Return the [X, Y] coordinate for the center point of the cell that contains the specified text.  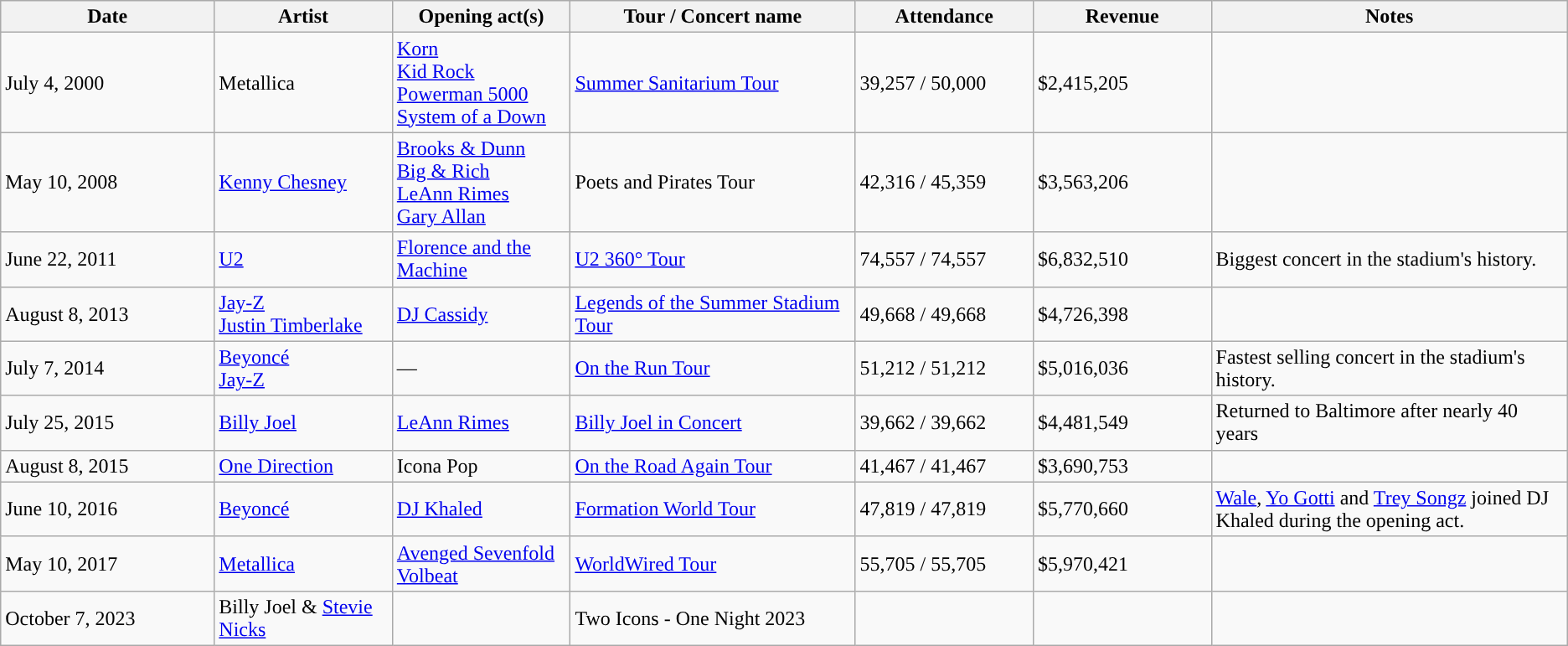
KornKid RockPowerman 5000System of a Down [481, 82]
$3,563,206 [1122, 183]
Revenue [1122, 17]
Date [107, 17]
Legends of the Summer Stadium Tour [713, 313]
Florence and the Machine [481, 260]
— [481, 369]
51,212 / 51,212 [945, 369]
U2 [303, 260]
74,557 / 74,557 [945, 260]
July 4, 2000 [107, 82]
One Direction [303, 466]
$3,690,753 [1122, 466]
Artist [303, 17]
$5,970,421 [1122, 563]
DJ Khaled [481, 509]
55,705 / 55,705 [945, 563]
49,668 / 49,668 [945, 313]
Avenged SevenfoldVolbeat [481, 563]
Icona Pop [481, 466]
41,467 / 41,467 [945, 466]
Biggest concert in the stadium's history. [1389, 260]
$4,481,549 [1122, 422]
$2,415,205 [1122, 82]
39,662 / 39,662 [945, 422]
June 22, 2011 [107, 260]
42,316 / 45,359 [945, 183]
On the Run Tour [713, 369]
Returned to Baltimore after nearly 40 years [1389, 422]
BeyoncéJay-Z [303, 369]
Notes [1389, 17]
$6,832,510 [1122, 260]
August 8, 2013 [107, 313]
Two Icons - One Night 2023 [713, 618]
Formation World Tour [713, 509]
Fastest selling concert in the stadium's history. [1389, 369]
August 8, 2015 [107, 466]
June 10, 2016 [107, 509]
May 10, 2017 [107, 563]
Kenny Chesney [303, 183]
$5,770,660 [1122, 509]
Attendance [945, 17]
Wale, Yo Gotti and Trey Songz joined DJ Khaled during the opening act. [1389, 509]
47,819 / 47,819 [945, 509]
Billy Joel [303, 422]
Poets and Pirates Tour [713, 183]
Billy Joel & Stevie Nicks [303, 618]
DJ Cassidy [481, 313]
WorldWired Tour [713, 563]
July 25, 2015 [107, 422]
May 10, 2008 [107, 183]
Jay-ZJustin Timberlake [303, 313]
U2 360° Tour [713, 260]
October 7, 2023 [107, 618]
Billy Joel in Concert [713, 422]
Brooks & DunnBig & RichLeAnn RimesGary Allan [481, 183]
$5,016,036 [1122, 369]
Opening act(s) [481, 17]
Beyoncé [303, 509]
Summer Sanitarium Tour [713, 82]
Tour / Concert name [713, 17]
July 7, 2014 [107, 369]
LeAnn Rimes [481, 422]
$4,726,398 [1122, 313]
On the Road Again Tour [713, 466]
39,257 / 50,000 [945, 82]
